For the text-containing cell, return its midpoint in [X, Y] coordinate format. 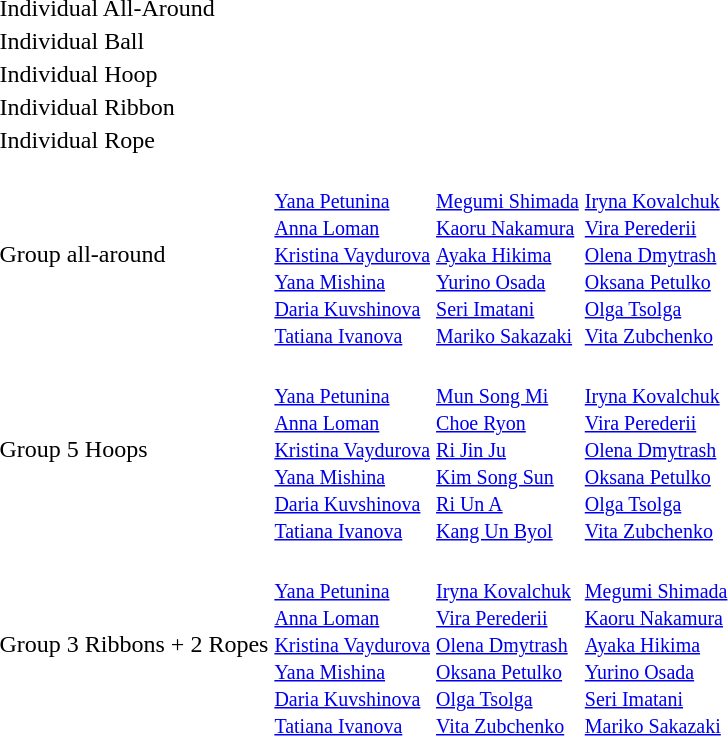
Mun Song MiChoe RyonRi Jin JuKim Song SunRi Un AKang Un Byol [508, 449]
Megumi ShimadaKaoru NakamuraAyaka HikimaYurino OsadaSeri ImataniMariko Sakazaki [508, 254]
